Identify which cell holds the provided text, then report its (x, y) central coordinate. 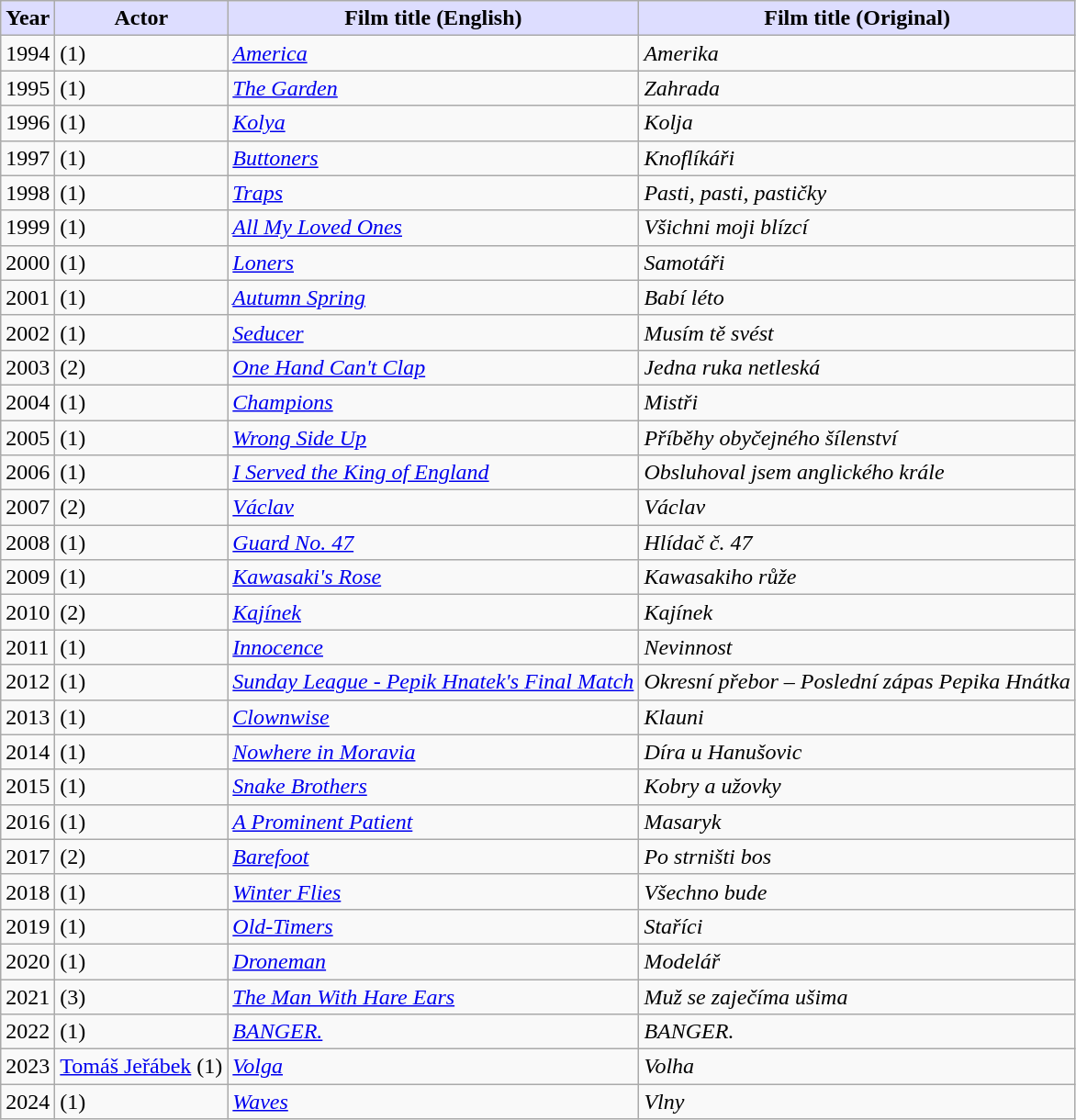
Okresní přebor – Poslední zápas Pepika Hnátka (857, 682)
Seducer (433, 332)
2023 (28, 1067)
2017 (28, 857)
Loners (433, 263)
2014 (28, 752)
1999 (28, 228)
2020 (28, 961)
2004 (28, 402)
Samotáři (857, 263)
Sunday League - Pepik Hnatek's Final Match (433, 682)
Nowhere in Moravia (433, 752)
2008 (28, 543)
1998 (28, 193)
Wrong Side Up (433, 438)
Droneman (433, 961)
Muž se zaječíma ušima (857, 996)
Po strništi bos (857, 857)
Vlny (857, 1102)
2000 (28, 263)
Staříci (857, 926)
2021 (28, 996)
2006 (28, 473)
I Served the King of England (433, 473)
America (433, 53)
2015 (28, 787)
Příběhy obyčejného šílenství (857, 438)
Obsluhoval jsem anglického krále (857, 473)
Díra u Hanušovic (857, 752)
2018 (28, 891)
Klauni (857, 717)
Old-Timers (433, 926)
Modelář (857, 961)
Babí léto (857, 297)
Hlídač č. 47 (857, 543)
2024 (28, 1102)
Traps (433, 193)
Mistři (857, 402)
The Man With Hare Ears (433, 996)
2016 (28, 822)
Amerika (857, 53)
1994 (28, 53)
2010 (28, 612)
Snake Brothers (433, 787)
2003 (28, 367)
1995 (28, 88)
Waves (433, 1102)
2007 (28, 508)
Guard No. 47 (433, 543)
2009 (28, 577)
Nevinnost (857, 647)
Masaryk (857, 822)
(3) (141, 996)
1997 (28, 158)
Tomáš Jeřábek (1) (141, 1067)
Volha (857, 1067)
All My Loved Ones (433, 228)
Zahrada (857, 88)
Kobry a užovky (857, 787)
Champions (433, 402)
Barefoot (433, 857)
Autumn Spring (433, 297)
2002 (28, 332)
Year (28, 18)
Kawasakiho růže (857, 577)
Film title (Original) (857, 18)
Kawasaki's Rose (433, 577)
Volga (433, 1067)
Musím tě svést (857, 332)
Film title (English) (433, 18)
A Prominent Patient (433, 822)
2005 (28, 438)
Všichni moji blízcí (857, 228)
Clownwise (433, 717)
One Hand Can't Clap (433, 367)
2013 (28, 717)
2022 (28, 1032)
Innocence (433, 647)
1996 (28, 123)
Kolya (433, 123)
Knoflíkáři (857, 158)
The Garden (433, 88)
2012 (28, 682)
Winter Flies (433, 891)
Buttoners (433, 158)
2011 (28, 647)
2019 (28, 926)
Kolja (857, 123)
Všechno bude (857, 891)
Pasti, pasti, pastičky (857, 193)
Jedna ruka netleská (857, 367)
Actor (141, 18)
2001 (28, 297)
